Extract the (X, Y) coordinate from the center of the cell holding the provided text.  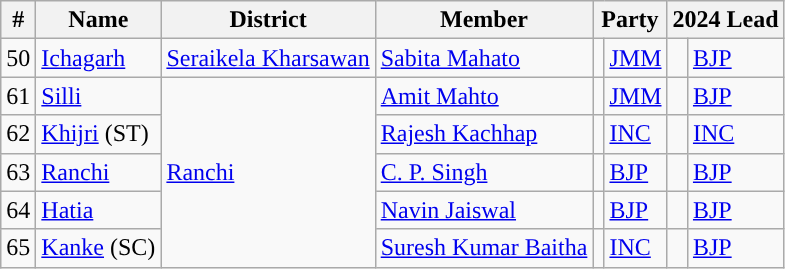
62 (18, 134)
# (18, 20)
63 (18, 172)
Silli (98, 96)
Suresh Kumar Baitha (484, 248)
C. P. Singh (484, 172)
Amit Mahto (484, 96)
Sabita Mahato (484, 58)
Rajesh Kachhap (484, 134)
Kanke (SC) (98, 248)
Khijri (ST) (98, 134)
District (268, 20)
Member (484, 20)
Hatia (98, 210)
50 (18, 58)
Seraikela Kharsawan (268, 58)
65 (18, 248)
64 (18, 210)
Name (98, 20)
Party (630, 20)
2024 Lead (726, 20)
Navin Jaiswal (484, 210)
Ichagarh (98, 58)
61 (18, 96)
